Detect which cell encompasses the target text, then output its (X, Y) center coordinate. 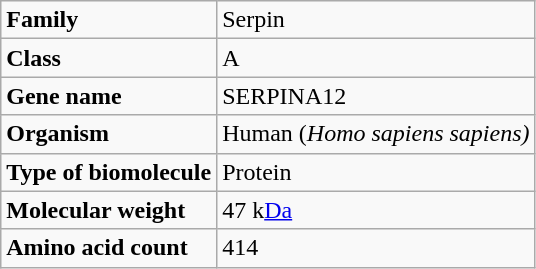
47 kDa (376, 210)
SERPINA12 (376, 96)
Type of biomolecule (109, 172)
Organism (109, 134)
Gene name (109, 96)
Human (Homo sapiens sapiens) (376, 134)
Family (109, 20)
Amino acid count (109, 248)
Serpin (376, 20)
A (376, 58)
414 (376, 248)
Protein (376, 172)
Class (109, 58)
Molecular weight (109, 210)
